Capture the cell that displays the provided text and extract its [x, y] central coordinate. 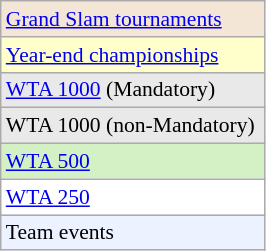
WTA 1000 (Mandatory) [133, 90]
WTA 250 [133, 197]
Grand Slam tournaments [133, 19]
WTA 500 [133, 162]
Year-end championships [133, 55]
WTA 1000 (non-Mandatory) [133, 126]
Team events [133, 233]
